From the cell containing the given text, extract its center point as (x, y) coordinate. 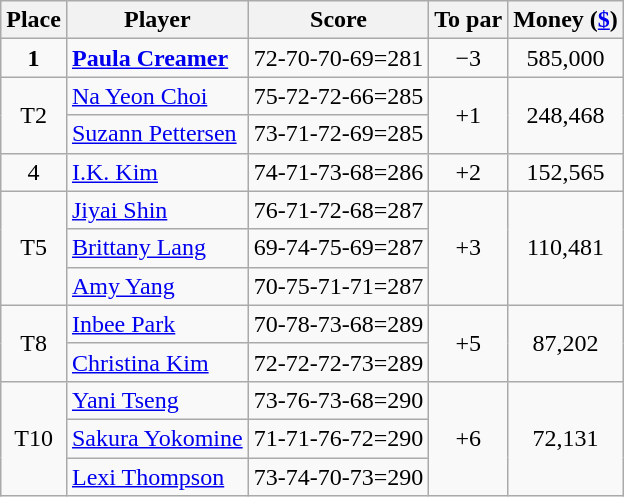
+2 (468, 172)
110,481 (566, 248)
4 (34, 172)
75-72-72-66=285 (338, 96)
+3 (468, 248)
76-71-72-68=287 (338, 210)
Brittany Lang (157, 248)
70-75-71-71=287 (338, 286)
1 (34, 58)
T5 (34, 248)
74-71-73-68=286 (338, 172)
I.K. Kim (157, 172)
72,131 (566, 438)
+1 (468, 115)
71-71-76-72=290 (338, 438)
Suzann Pettersen (157, 134)
Place (34, 20)
Na Yeon Choi (157, 96)
585,000 (566, 58)
73-71-72-69=285 (338, 134)
248,468 (566, 115)
87,202 (566, 343)
Yani Tseng (157, 400)
152,565 (566, 172)
Christina Kim (157, 362)
69-74-75-69=287 (338, 248)
T10 (34, 438)
T2 (34, 115)
Amy Yang (157, 286)
+6 (468, 438)
Lexi Thompson (157, 477)
72-72-72-73=289 (338, 362)
Sakura Yokomine (157, 438)
Paula Creamer (157, 58)
Money ($) (566, 20)
Inbee Park (157, 324)
Score (338, 20)
+5 (468, 343)
T8 (34, 343)
73-76-73-68=290 (338, 400)
−3 (468, 58)
72-70-70-69=281 (338, 58)
Player (157, 20)
Jiyai Shin (157, 210)
70-78-73-68=289 (338, 324)
73-74-70-73=290 (338, 477)
To par (468, 20)
